Pinpoint the cell where the given text exists, returning its (X, Y) midpoint coordinate. 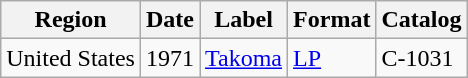
1971 (170, 58)
Catalog (422, 20)
Format (332, 20)
Date (170, 20)
United States (71, 58)
Label (244, 20)
Takoma (244, 58)
C-1031 (422, 58)
LP (332, 58)
Region (71, 20)
